Pinpoint the cell where the given text exists, returning its [X, Y] midpoint coordinate. 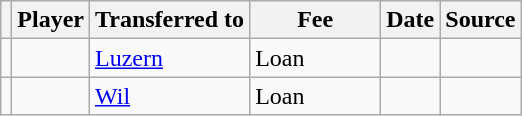
Fee [316, 20]
Source [480, 20]
Player [51, 20]
Luzern [170, 58]
Date [410, 20]
Wil [170, 96]
Transferred to [170, 20]
